Detect which cell encompasses the target text, then output its [x, y] center coordinate. 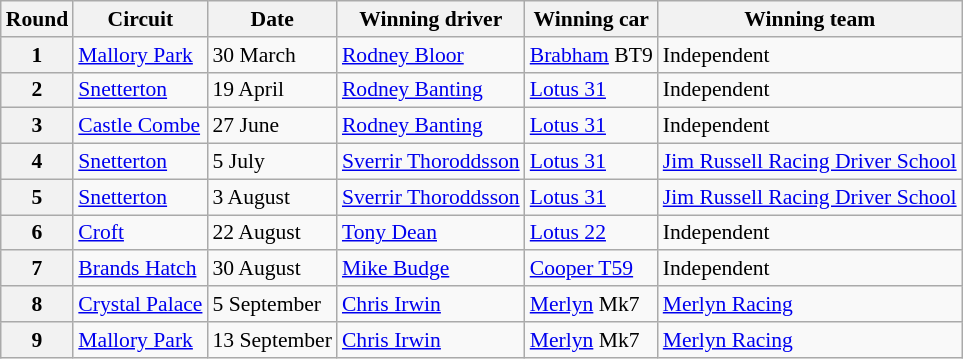
Mike Budge [431, 269]
Date [272, 19]
Circuit [140, 19]
8 [38, 304]
Cooper T59 [592, 269]
Winning driver [431, 19]
Croft [140, 233]
Round [38, 19]
19 April [272, 90]
Winning team [810, 19]
Rodney Bloor [431, 55]
5 [38, 197]
6 [38, 233]
1 [38, 55]
13 September [272, 340]
Brands Hatch [140, 269]
Tony Dean [431, 233]
4 [38, 162]
Winning car [592, 19]
7 [38, 269]
Lotus 22 [592, 233]
Crystal Palace [140, 304]
9 [38, 340]
3 [38, 126]
5 September [272, 304]
5 July [272, 162]
30 March [272, 55]
27 June [272, 126]
3 August [272, 197]
Brabham BT9 [592, 55]
30 August [272, 269]
Castle Combe [140, 126]
2 [38, 90]
22 August [272, 233]
